Pinpoint the cell where the given text exists, returning its [X, Y] midpoint coordinate. 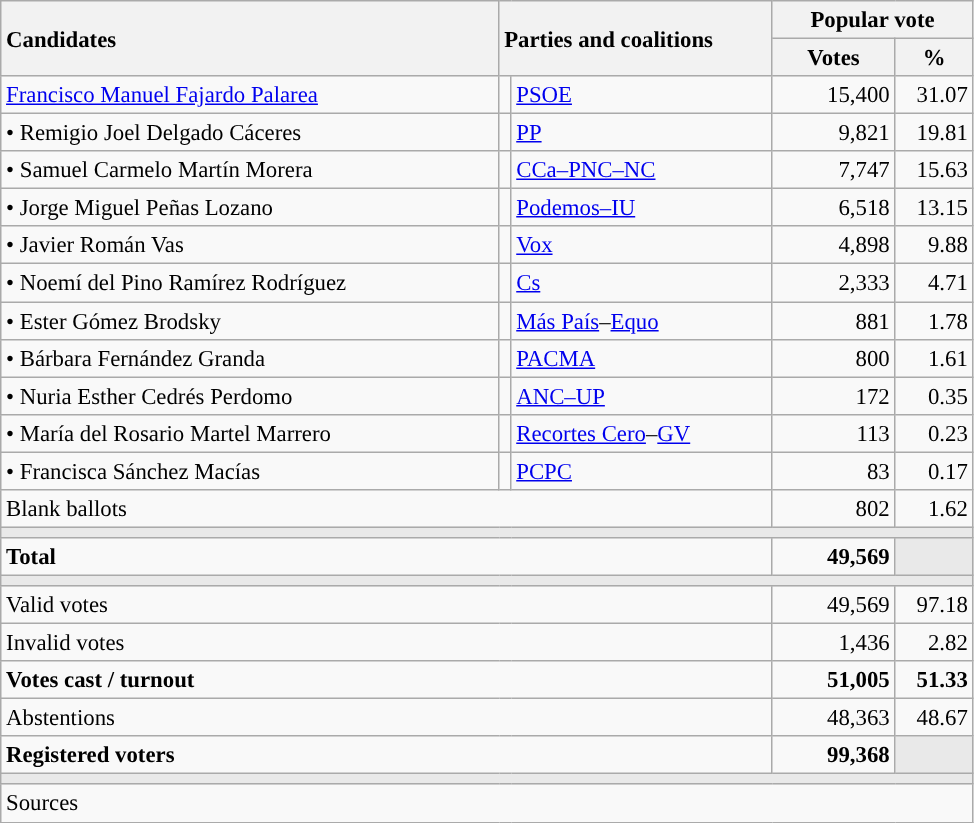
172 [834, 396]
Sources [487, 804]
PSOE [642, 95]
• Jorge Miguel Peñas Lozano [250, 208]
99,368 [834, 755]
Vox [642, 245]
PP [642, 133]
• Bárbara Fernández Granda [250, 358]
4.71 [934, 283]
51.33 [934, 680]
51,005 [834, 680]
31.07 [934, 95]
CCa–PNC–NC [642, 170]
0.23 [934, 433]
Abstentions [386, 718]
9.88 [934, 245]
48,363 [834, 718]
4,898 [834, 245]
1,436 [834, 643]
0.35 [934, 396]
2,333 [834, 283]
• María del Rosario Martel Marrero [250, 433]
Valid votes [386, 605]
Blank ballots [386, 509]
13.15 [934, 208]
15,400 [834, 95]
7,747 [834, 170]
% [934, 58]
Cs [642, 283]
97.18 [934, 605]
Invalid votes [386, 643]
1.62 [934, 509]
• Remigio Joel Delgado Cáceres [250, 133]
Candidates [250, 38]
113 [834, 433]
802 [834, 509]
• Noemí del Pino Ramírez Rodríguez [250, 283]
1.61 [934, 358]
Total [386, 557]
• Nuria Esther Cedrés Perdomo [250, 396]
Recortes Cero–GV [642, 433]
• Javier Román Vas [250, 245]
Más País–Equo [642, 321]
15.63 [934, 170]
Popular vote [872, 20]
6,518 [834, 208]
19.81 [934, 133]
9,821 [834, 133]
0.17 [934, 471]
• Samuel Carmelo Martín Morera [250, 170]
Votes [834, 58]
Francisco Manuel Fajardo Palarea [250, 95]
83 [834, 471]
881 [834, 321]
Parties and coalitions [636, 38]
PACMA [642, 358]
Podemos–IU [642, 208]
Votes cast / turnout [386, 680]
Registered voters [386, 755]
1.78 [934, 321]
PCPC [642, 471]
ANC–UP [642, 396]
800 [834, 358]
48.67 [934, 718]
• Francisca Sánchez Macías [250, 471]
2.82 [934, 643]
• Ester Gómez Brodsky [250, 321]
